Return (x, y) of the center of cell containing provided text 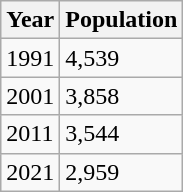
4,539 (122, 58)
2,959 (122, 172)
2001 (30, 96)
Population (122, 20)
2021 (30, 172)
3,544 (122, 134)
1991 (30, 58)
3,858 (122, 96)
2011 (30, 134)
Year (30, 20)
